Extract the (x, y) coordinate from the center of the cell holding the provided text.  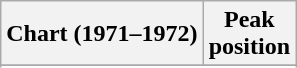
Peakposition (249, 34)
Chart (1971–1972) (102, 34)
